Find where the given text appears and provide that cell's center as [X, Y] coordinate. 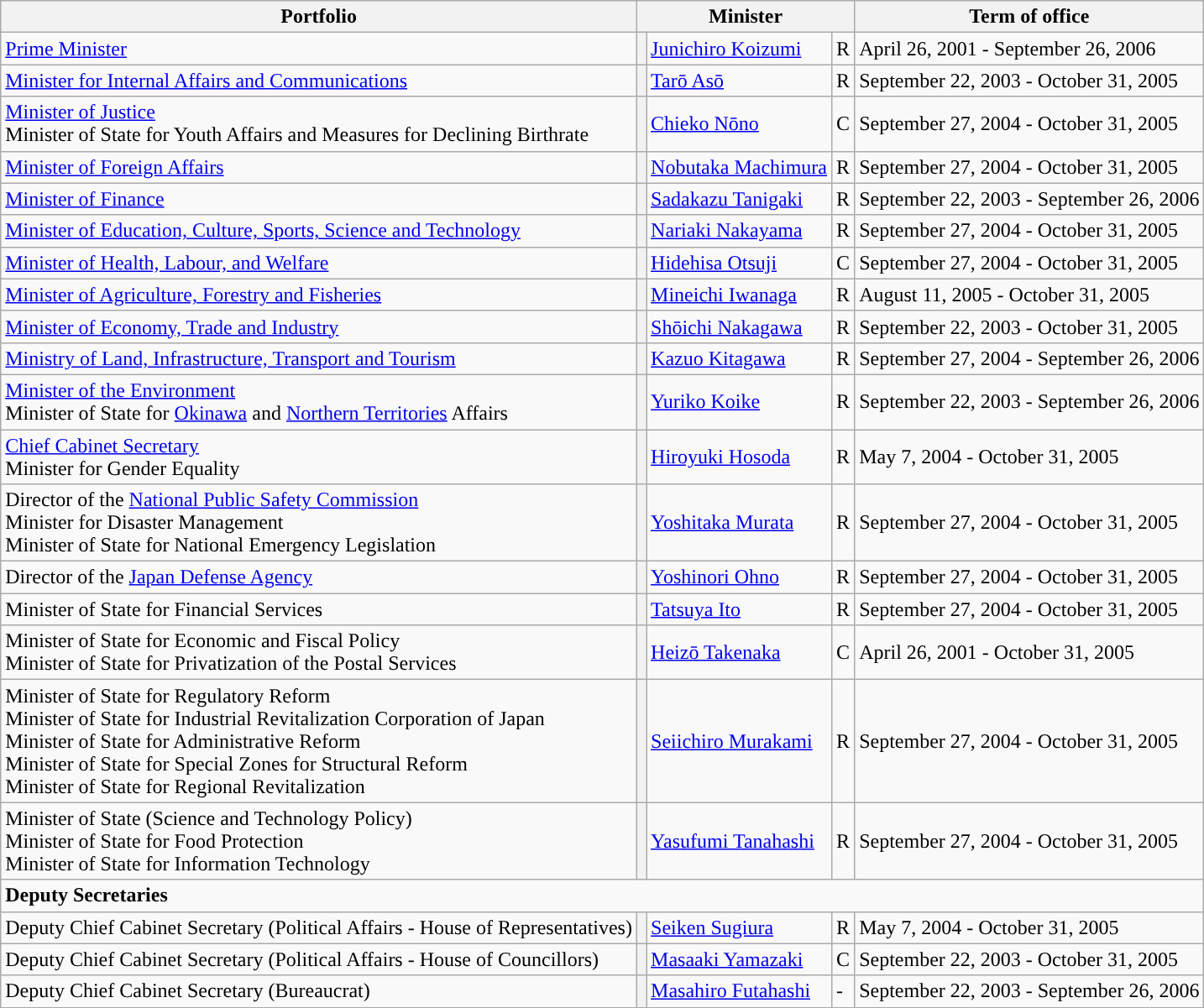
April 26, 2001 - October 31, 2005 [1029, 653]
Seiichiro Murakami [739, 741]
Minister of Agriculture, Forestry and Fisheries [319, 295]
Ministry of Land, Infrastructure, Transport and Tourism [319, 358]
Sadakazu Tanigaki [739, 199]
Minister of Foreign Affairs [319, 167]
Kazuo Kitagawa [739, 358]
Director of the Japan Defense Agency [319, 577]
- [843, 991]
Minister of Economy, Trade and Industry [319, 326]
Heizō Takenaka [739, 653]
Tarō Asō [739, 81]
Masaaki Yamazaki [739, 959]
Minister [746, 17]
Minister for Internal Affairs and Communications [319, 81]
Yasufumi Tanahashi [739, 841]
Masahiro Futahashi [739, 991]
Nariaki Nakayama [739, 231]
September 27, 2004 - September 26, 2006 [1029, 358]
Minister of State for Financial Services [319, 609]
August 11, 2005 - October 31, 2005 [1029, 295]
Minister of the Environment Minister of State for Okinawa and Northern Territories Affairs [319, 401]
Minister of State for Economic and Fiscal Policy Minister of State for Privatization of the Postal Services [319, 653]
Minister of Education, Culture, Sports, Science and Technology [319, 231]
Chieko Nōno [739, 124]
Minister of Finance [319, 199]
Junichiro Koizumi [739, 49]
Minister of State (Science and Technology Policy) Minister of State for Food Protection Minister of State for Information Technology [319, 841]
Deputy Chief Cabinet Secretary (Political Affairs - House of Councillors) [319, 959]
Director of the National Public Safety Commission Minister for Disaster Management Minister of State for National Emergency Legislation [319, 523]
Deputy Chief Cabinet Secretary (Political Affairs - House of Representatives) [319, 927]
Portfolio [319, 17]
Chief Cabinet Secretary Minister for Gender Equality [319, 457]
Shōichi Nakagawa [739, 326]
Tatsuya Ito [739, 609]
Yuriko Koike [739, 401]
Term of office [1029, 17]
Yoshitaka Murata [739, 523]
Hiroyuki Hosoda [739, 457]
Mineichi Iwanaga [739, 295]
April 26, 2001 - September 26, 2006 [1029, 49]
Seiken Sugiura [739, 927]
Yoshinori Ohno [739, 577]
Hidehisa Otsuji [739, 263]
Minister of Justice Minister of State for Youth Affairs and Measures for Declining Birthrate [319, 124]
Deputy Secretaries [603, 896]
Minister of Health, Labour, and Welfare [319, 263]
Prime Minister [319, 49]
Deputy Chief Cabinet Secretary (Bureaucrat) [319, 991]
Nobutaka Machimura [739, 167]
